Find where the given text appears and provide that cell's center as (x, y) coordinate. 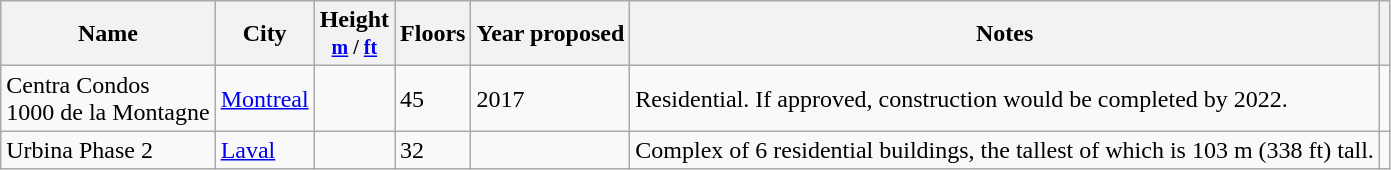
Notes (1005, 34)
Centra Condos1000 de la Montagne (108, 98)
Name (108, 34)
City (264, 34)
32 (433, 150)
Year proposed (550, 34)
Urbina Phase 2 (108, 150)
45 (433, 98)
Montreal (264, 98)
Floors (433, 34)
Complex of 6 residential buildings, the tallest of which is 103 m (338 ft) tall. (1005, 150)
Heightm / ft (354, 34)
Residential. If approved, construction would be completed by 2022. (1005, 98)
2017 (550, 98)
Laval (264, 150)
